Output the (X, Y) coordinate of the center of the cell containing the given text.  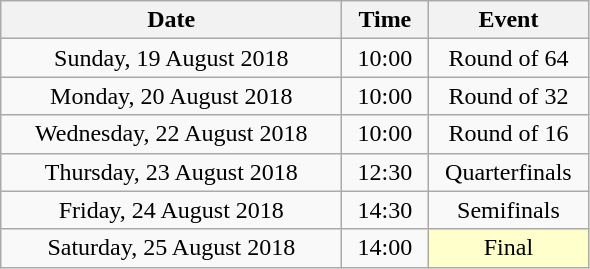
Round of 16 (508, 134)
Quarterfinals (508, 172)
Event (508, 20)
Sunday, 19 August 2018 (172, 58)
Thursday, 23 August 2018 (172, 172)
Date (172, 20)
Round of 64 (508, 58)
Saturday, 25 August 2018 (172, 248)
Friday, 24 August 2018 (172, 210)
14:30 (385, 210)
Wednesday, 22 August 2018 (172, 134)
Semifinals (508, 210)
Round of 32 (508, 96)
12:30 (385, 172)
Time (385, 20)
Monday, 20 August 2018 (172, 96)
Final (508, 248)
14:00 (385, 248)
